From the cell containing the given text, extract its center point as (x, y) coordinate. 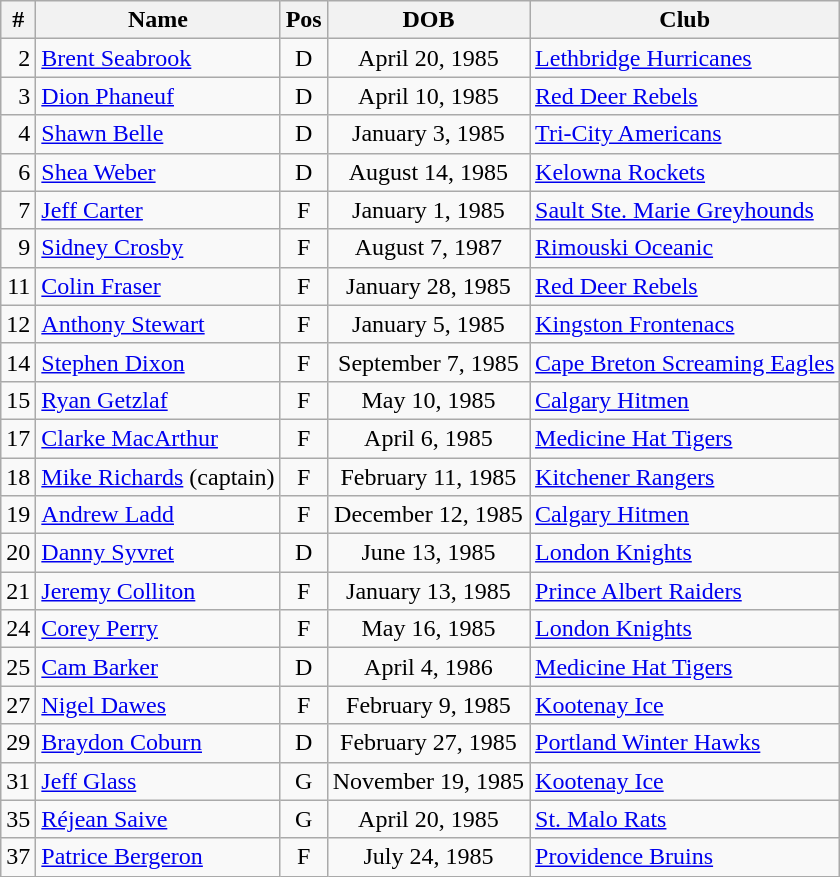
3 (18, 96)
Danny Syvret (158, 553)
Brent Seabrook (158, 58)
Cam Barker (158, 667)
Rimouski Oceanic (685, 248)
Sault Ste. Marie Greyhounds (685, 210)
Mike Richards (captain) (158, 477)
Nigel Dawes (158, 705)
21 (18, 591)
Cape Breton Screaming Eagles (685, 362)
29 (18, 743)
Ryan Getzlaf (158, 400)
St. Malo Rats (685, 819)
# (18, 20)
Sidney Crosby (158, 248)
Anthony Stewart (158, 324)
January 3, 1985 (428, 134)
7 (18, 210)
January 28, 1985 (428, 286)
24 (18, 629)
Colin Fraser (158, 286)
Shawn Belle (158, 134)
20 (18, 553)
February 11, 1985 (428, 477)
Kitchener Rangers (685, 477)
25 (18, 667)
Patrice Bergeron (158, 857)
Réjean Saive (158, 819)
17 (18, 438)
Andrew Ladd (158, 515)
14 (18, 362)
DOB (428, 20)
Jeff Glass (158, 781)
Portland Winter Hawks (685, 743)
19 (18, 515)
27 (18, 705)
31 (18, 781)
15 (18, 400)
February 27, 1985 (428, 743)
December 12, 1985 (428, 515)
July 24, 1985 (428, 857)
February 9, 1985 (428, 705)
Kingston Frontenacs (685, 324)
2 (18, 58)
Jeremy Colliton (158, 591)
November 19, 1985 (428, 781)
12 (18, 324)
Club (685, 20)
Lethbridge Hurricanes (685, 58)
Jeff Carter (158, 210)
Stephen Dixon (158, 362)
Tri-City Americans (685, 134)
Dion Phaneuf (158, 96)
Pos (304, 20)
Prince Albert Raiders (685, 591)
Clarke MacArthur (158, 438)
4 (18, 134)
January 13, 1985 (428, 591)
Providence Bruins (685, 857)
January 5, 1985 (428, 324)
June 13, 1985 (428, 553)
April 6, 1985 (428, 438)
Shea Weber (158, 172)
Corey Perry (158, 629)
August 14, 1985 (428, 172)
August 7, 1987 (428, 248)
18 (18, 477)
6 (18, 172)
May 16, 1985 (428, 629)
January 1, 1985 (428, 210)
9 (18, 248)
11 (18, 286)
April 4, 1986 (428, 667)
April 10, 1985 (428, 96)
35 (18, 819)
Name (158, 20)
September 7, 1985 (428, 362)
Braydon Coburn (158, 743)
37 (18, 857)
May 10, 1985 (428, 400)
Kelowna Rockets (685, 172)
